Capture the cell that displays the provided text and extract its (x, y) central coordinate. 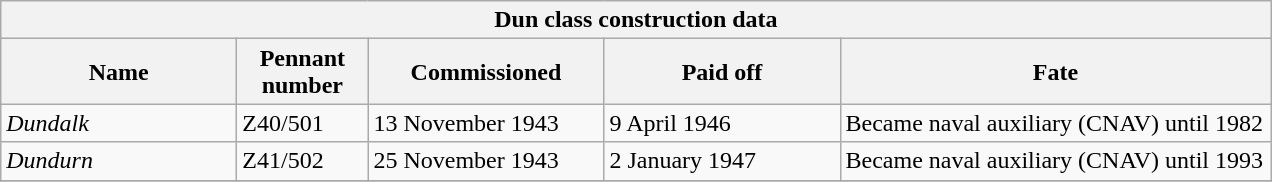
9 April 1946 (722, 123)
Z41/502 (302, 161)
Pennant number (302, 72)
Commissioned (486, 72)
Dun class construction data (636, 20)
Z40/501 (302, 123)
Name (119, 72)
Fate (1056, 72)
25 November 1943 (486, 161)
Dundalk (119, 123)
2 January 1947 (722, 161)
Paid off (722, 72)
Became naval auxiliary (CNAV) until 1993 (1056, 161)
13 November 1943 (486, 123)
Dundurn (119, 161)
Became naval auxiliary (CNAV) until 1982 (1056, 123)
